Extract the [X, Y] coordinate from the center of the cell holding the provided text.  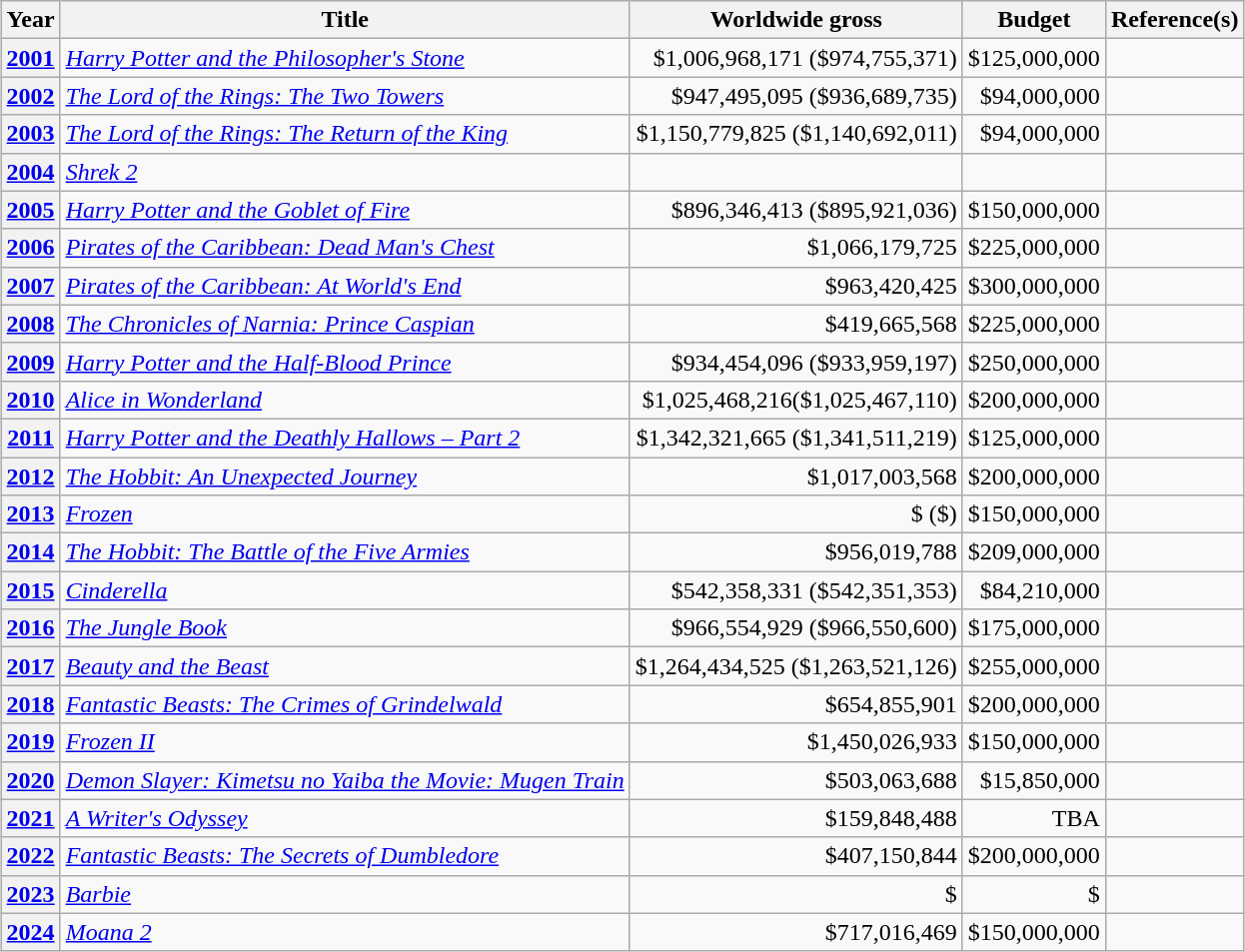
2008 [30, 324]
$419,665,568 [795, 324]
$300,000,000 [1033, 286]
2004 [30, 172]
$1,450,026,933 [795, 742]
$1,017,003,568 [795, 476]
The Jungle Book [345, 628]
TBA [1033, 818]
2012 [30, 476]
$15,850,000 [1033, 780]
Year [30, 20]
$1,066,179,725 [795, 248]
2006 [30, 248]
Barbie [345, 894]
The Hobbit: An Unexpected Journey [345, 476]
Demon Slayer: Kimetsu no Yaiba the Movie: Mugen Train [345, 780]
$947,495,095 ($936,689,735) [795, 96]
$966,554,929 ($966,550,600) [795, 628]
Frozen II [345, 742]
2003 [30, 134]
Frozen [345, 514]
$1,264,434,525 ($1,263,521,126) [795, 666]
Reference(s) [1175, 20]
2011 [30, 438]
2024 [30, 932]
The Lord of the Rings: The Two Towers [345, 96]
$1,025,468,216($1,025,467,110) [795, 400]
$934,454,096 ($933,959,197) [795, 362]
2023 [30, 894]
Harry Potter and the Philosopher's Stone [345, 58]
2016 [30, 628]
2019 [30, 742]
The Lord of the Rings: The Return of the King [345, 134]
$250,000,000 [1033, 362]
2007 [30, 286]
2010 [30, 400]
2013 [30, 514]
Moana 2 [345, 932]
Title [345, 20]
2002 [30, 96]
Alice in Wonderland [345, 400]
The Chronicles of Narnia: Prince Caspian [345, 324]
$956,019,788 [795, 552]
$ ($) [795, 514]
$654,855,901 [795, 704]
2015 [30, 590]
2005 [30, 210]
2022 [30, 856]
$209,000,000 [1033, 552]
Harry Potter and the Half-Blood Prince [345, 362]
Shrek 2 [345, 172]
$175,000,000 [1033, 628]
$1,006,968,171 ($974,755,371) [795, 58]
$717,016,469 [795, 932]
2021 [30, 818]
Fantastic Beasts: The Crimes of Grindelwald [345, 704]
Pirates of the Caribbean: At World's End [345, 286]
Budget [1033, 20]
$1,150,779,825 ($1,140,692,011) [795, 134]
$963,420,425 [795, 286]
2009 [30, 362]
$159,848,488 [795, 818]
Worldwide gross [795, 20]
$542,358,331 ($542,351,353) [795, 590]
Harry Potter and the Goblet of Fire [345, 210]
2001 [30, 58]
$407,150,844 [795, 856]
2018 [30, 704]
$84,210,000 [1033, 590]
$896,346,413 ($895,921,036) [795, 210]
Cinderella [345, 590]
Beauty and the Beast [345, 666]
2020 [30, 780]
$503,063,688 [795, 780]
Pirates of the Caribbean: Dead Man's Chest [345, 248]
$1,342,321,665 ($1,341,511,219) [795, 438]
The Hobbit: The Battle of the Five Armies [345, 552]
2014 [30, 552]
Fantastic Beasts: The Secrets of Dumbledore [345, 856]
A Writer's Odyssey [345, 818]
$255,000,000 [1033, 666]
Harry Potter and the Deathly Hallows – Part 2 [345, 438]
2017 [30, 666]
